Identify which cell holds the provided text, then report its (X, Y) central coordinate. 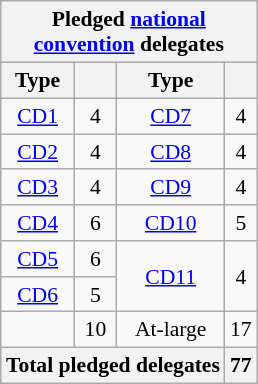
CD2 (38, 152)
CD1 (38, 116)
CD5 (38, 259)
CD3 (38, 187)
At-large (170, 330)
CD11 (170, 276)
77 (241, 365)
CD9 (170, 187)
Total pledged delegates (113, 365)
CD6 (38, 294)
CD7 (170, 116)
17 (241, 330)
Pledged nationalconvention delegates (129, 32)
CD10 (170, 223)
10 (95, 330)
CD8 (170, 152)
CD4 (38, 223)
